Pinpoint the cell where the given text exists, returning its (x, y) midpoint coordinate. 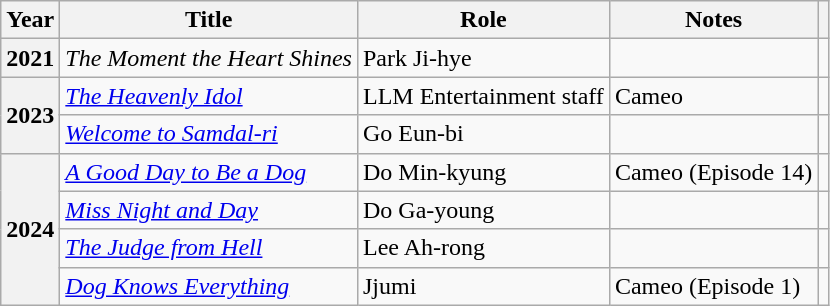
Miss Night and Day (209, 210)
Dog Knows Everything (209, 286)
Welcome to Samdal-ri (209, 134)
Do Ga-young (483, 210)
Cameo (713, 96)
The Moment the Heart Shines (209, 58)
Lee Ah-rong (483, 248)
Jjumi (483, 286)
Cameo (Episode 14) (713, 172)
2023 (30, 115)
The Judge from Hell (209, 248)
Do Min-kyung (483, 172)
Cameo (Episode 1) (713, 286)
2024 (30, 229)
Role (483, 20)
The Heavenly Idol (209, 96)
Park Ji-hye (483, 58)
Title (209, 20)
LLM Entertainment staff (483, 96)
A Good Day to Be a Dog (209, 172)
Year (30, 20)
Go Eun-bi (483, 134)
2021 (30, 58)
Notes (713, 20)
